Search for the cell housing the specified text and yield its [X, Y] center coordinate. 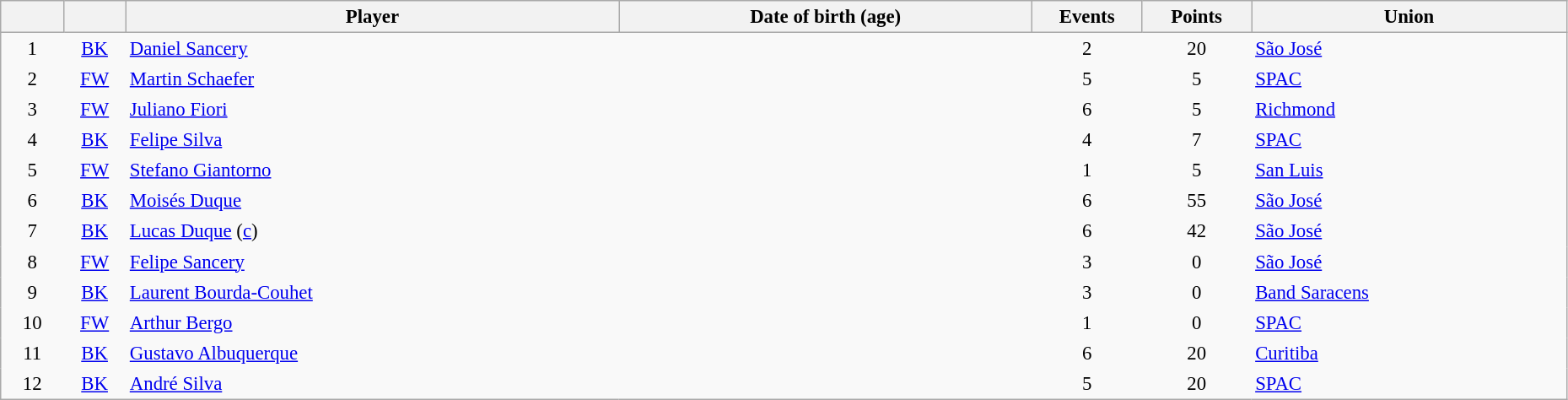
Events [1087, 17]
Band Saracens [1409, 292]
Martin Schaefer [372, 78]
Juliano Fiori [372, 109]
Gustavo Albuquerque [372, 353]
Date of birth (age) [826, 17]
12 [32, 383]
Daniel Sancery [372, 49]
Points [1197, 17]
55 [1197, 201]
9 [32, 292]
Laurent Bourda-Couhet [372, 292]
Richmond [1409, 109]
10 [32, 322]
42 [1197, 231]
11 [32, 353]
Curitiba [1409, 353]
Lucas Duque (c) [372, 231]
San Luis [1409, 170]
Felipe Sancery [372, 262]
Moisés Duque [372, 201]
Felipe Silva [372, 140]
Arthur Bergo [372, 322]
André Silva [372, 383]
Player [372, 17]
8 [32, 262]
Union [1409, 17]
Stefano Giantorno [372, 170]
